Determine the (X, Y) coordinate at the center of the cell enclosing the given text.  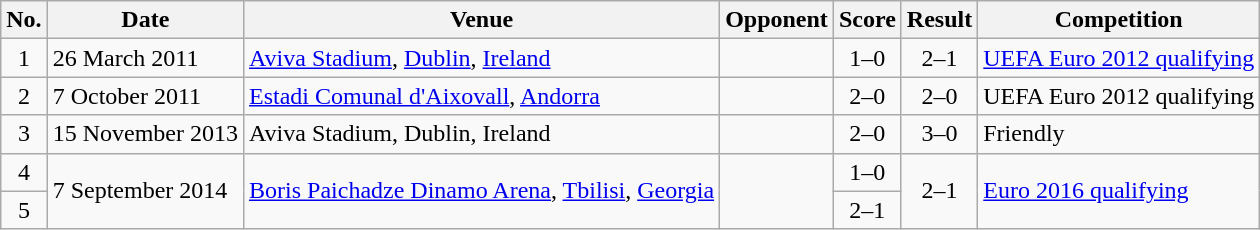
Result (939, 20)
4 (24, 172)
7 October 2011 (145, 96)
Estadi Comunal d'Aixovall, Andorra (482, 96)
Boris Paichadze Dinamo Arena, Tbilisi, Georgia (482, 191)
Euro 2016 qualifying (1119, 191)
2 (24, 96)
3 (24, 134)
3–0 (939, 134)
7 September 2014 (145, 191)
15 November 2013 (145, 134)
1 (24, 58)
Competition (1119, 20)
No. (24, 20)
26 March 2011 (145, 58)
Date (145, 20)
Opponent (777, 20)
Friendly (1119, 134)
5 (24, 210)
Venue (482, 20)
Score (867, 20)
